Locate the cell with the specified text and output its (X, Y) center coordinate. 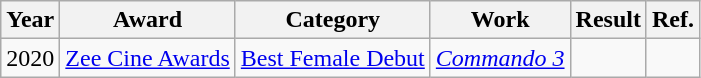
Zee Cine Awards (148, 58)
Best Female Debut (332, 58)
Work (500, 20)
Award (148, 20)
Category (332, 20)
Result (608, 20)
Commando 3 (500, 58)
Ref. (672, 20)
Year (30, 20)
2020 (30, 58)
